Scan for the cell matching the given text and deliver its (x, y) coordinate at center. 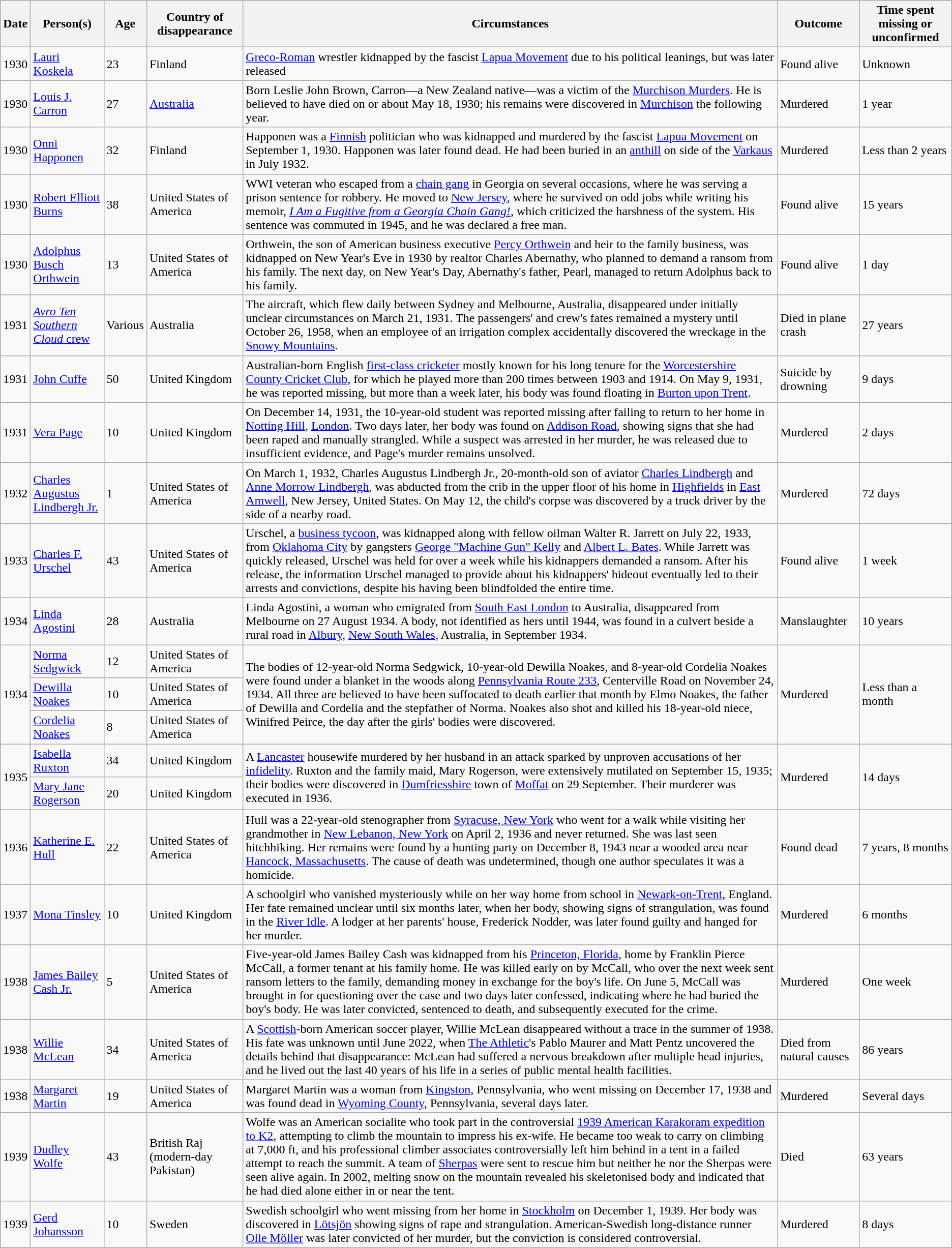
Various (125, 325)
Sweden (194, 1224)
8 days (905, 1224)
72 days (905, 493)
19 (125, 1096)
Less than a month (905, 695)
22 (125, 847)
Several days (905, 1096)
1 week (905, 560)
38 (125, 204)
1932 (15, 493)
8 (125, 727)
Charles F. Urschel (67, 560)
15 years (905, 204)
Dudley Wolfe (67, 1156)
Unknown (905, 64)
Margaret Martin (67, 1096)
James Bailey Cash Jr. (67, 982)
Outcome (819, 24)
Gerd Johansson (67, 1224)
Vera Page (67, 432)
1 (125, 493)
27 (125, 104)
Dewilla Noakes (67, 695)
12 (125, 661)
1933 (15, 560)
Less than 2 years (905, 151)
Person(s) (67, 24)
Found dead (819, 847)
Mary Jane Rogerson (67, 793)
Age (125, 24)
86 years (905, 1050)
7 years, 8 months (905, 847)
Adolphus Busch Orthwein (67, 264)
Katherine E. Hull (67, 847)
23 (125, 64)
Onni Happonen (67, 151)
1936 (15, 847)
13 (125, 264)
5 (125, 982)
Robert Elliott Burns (67, 204)
32 (125, 151)
Mona Tinsley (67, 914)
Lauri Koskela (67, 64)
John Cuffe (67, 379)
27 years (905, 325)
63 years (905, 1156)
Manslaughter (819, 621)
Country of disappearance (194, 24)
Cordelia Noakes (67, 727)
One week (905, 982)
Died in plane crash (819, 325)
Avro Ten Southern Cloud crew (67, 325)
20 (125, 793)
Louis J. Carron (67, 104)
6 months (905, 914)
28 (125, 621)
Died from natural causes (819, 1050)
Norma Sedgwick (67, 661)
Willie McLean (67, 1050)
1 year (905, 104)
Greco-Roman wrestler kidnapped by the fascist Lapua Movement due to his political leanings, but was later released (511, 64)
Died (819, 1156)
1937 (15, 914)
Charles Augustus Lindbergh Jr. (67, 493)
10 years (905, 621)
1 day (905, 264)
Suicide by drowning (819, 379)
Circumstances (511, 24)
Date (15, 24)
Isabella Ruxton (67, 761)
2 days (905, 432)
Time spent missing or unconfirmed (905, 24)
British Raj (modern-day Pakistan) (194, 1156)
9 days (905, 379)
1935 (15, 777)
14 days (905, 777)
50 (125, 379)
Linda Agostini (67, 621)
